Search for the cell housing the specified text and yield its (X, Y) center coordinate. 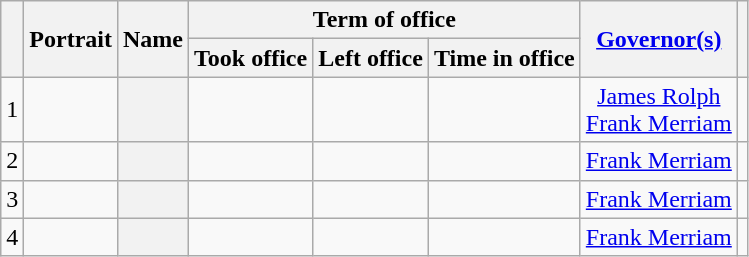
Term of office (385, 20)
Governor(s) (658, 39)
Name (152, 39)
James RolphFrank Merriam (658, 110)
Time in office (504, 58)
Left office (371, 58)
4 (12, 237)
1 (12, 110)
3 (12, 199)
Took office (251, 58)
2 (12, 161)
Portrait (71, 39)
